Return the (x, y) coordinate for the center point of the cell that contains the specified text.  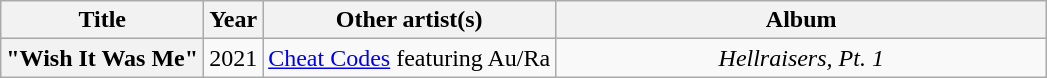
Year (234, 20)
Cheat Codes featuring Au/Ra (410, 58)
Other artist(s) (410, 20)
"Wish It Was Me" (102, 58)
Hellraisers, Pt. 1 (802, 58)
Album (802, 20)
2021 (234, 58)
Title (102, 20)
